For the text-containing cell, return its midpoint in [X, Y] coordinate format. 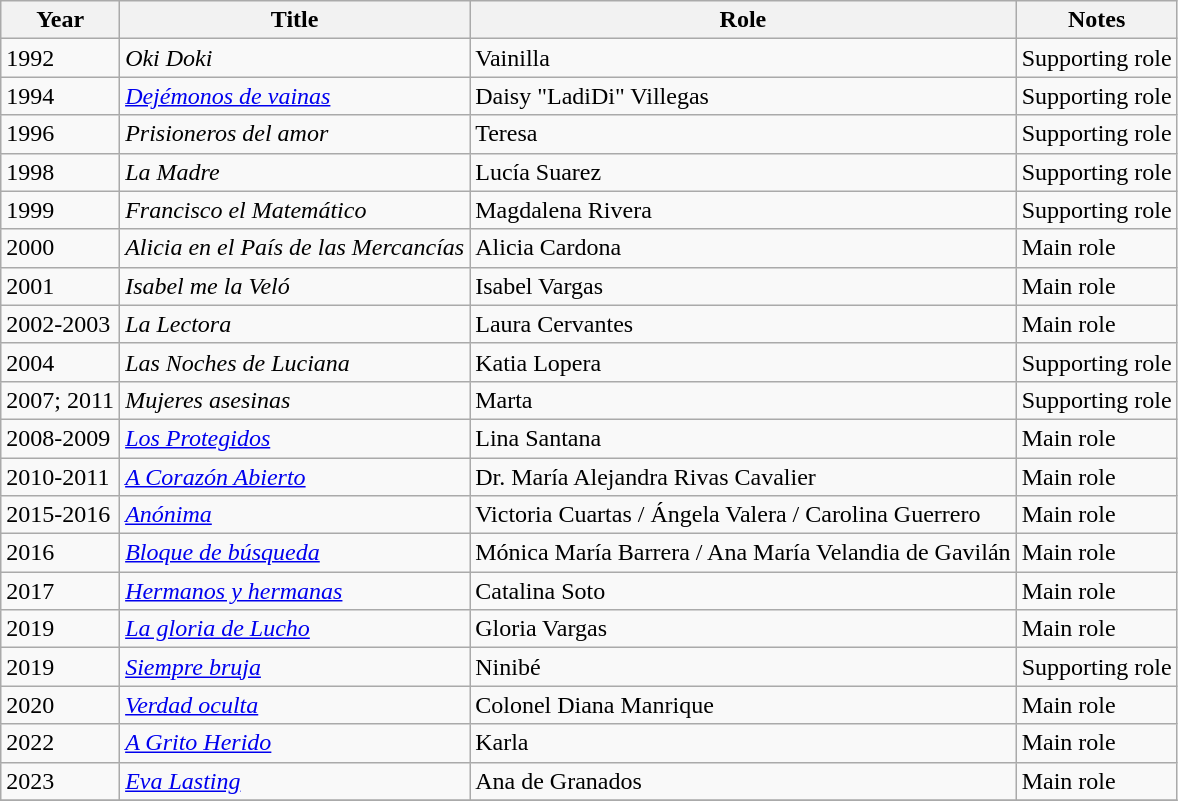
2001 [60, 286]
1999 [60, 210]
2008-2009 [60, 438]
2007; 2011 [60, 400]
Bloque de búsqueda [295, 553]
Laura Cervantes [743, 324]
Victoria Cuartas / Ángela Valera / Carolina Guerrero [743, 515]
2023 [60, 781]
2002-2003 [60, 324]
2004 [60, 362]
Eva Lasting [295, 781]
2022 [60, 743]
Siempre bruja [295, 667]
Colonel Diana Manrique [743, 705]
Alicia Cardona [743, 248]
Year [60, 20]
2000 [60, 248]
1998 [60, 172]
Prisioneros del amor [295, 134]
Isabel me la Veló [295, 286]
2016 [60, 553]
Alicia en el País de las Mercancías [295, 248]
Dr. María Alejandra Rivas Cavalier [743, 477]
Ninibé [743, 667]
Las Noches de Luciana [295, 362]
Title [295, 20]
1994 [60, 96]
1992 [60, 58]
Karla [743, 743]
2010-2011 [60, 477]
A Grito Herido [295, 743]
Marta [743, 400]
Dejémonos de vainas [295, 96]
Ana de Granados [743, 781]
2017 [60, 591]
Magdalena Rivera [743, 210]
Catalina Soto [743, 591]
Oki Doki [295, 58]
Mujeres asesinas [295, 400]
Verdad oculta [295, 705]
Hermanos y hermanas [295, 591]
Isabel Vargas [743, 286]
Francisco el Matemático [295, 210]
Los Protegidos [295, 438]
A Corazón Abierto [295, 477]
Lina Santana [743, 438]
2020 [60, 705]
Notes [1096, 20]
La Madre [295, 172]
Lucía Suarez [743, 172]
Mónica María Barrera / Ana María Velandia de Gavilán [743, 553]
Daisy "LadiDi" Villegas [743, 96]
Gloria Vargas [743, 629]
Katia Lopera [743, 362]
Role [743, 20]
La gloria de Lucho [295, 629]
Vainilla [743, 58]
La Lectora [295, 324]
2015-2016 [60, 515]
Anónima [295, 515]
1996 [60, 134]
Teresa [743, 134]
